Search for the cell housing the specified text and yield its [x, y] center coordinate. 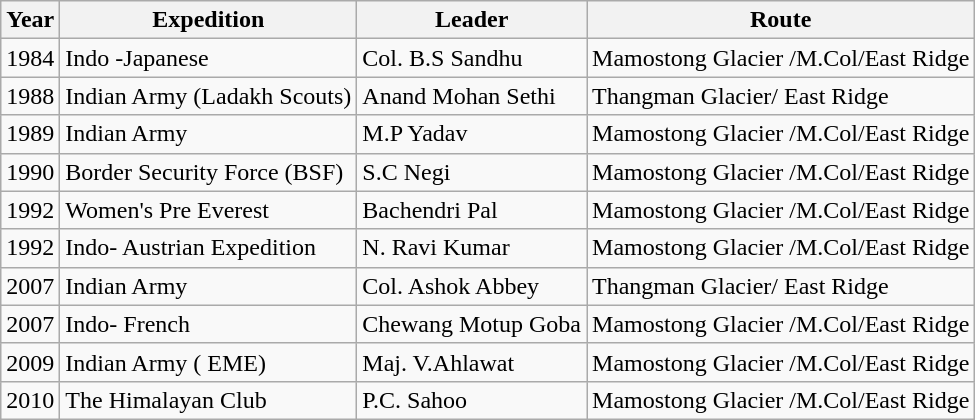
Route [781, 20]
Border Security Force (BSF) [208, 172]
Chewang Motup Goba [472, 324]
M.P Yadav [472, 134]
S.C Negi [472, 172]
Indo -Japanese [208, 58]
Indo- French [208, 324]
2009 [30, 362]
Maj. V.Ahlawat [472, 362]
1989 [30, 134]
1988 [30, 96]
N. Ravi Kumar [472, 248]
Anand Mohan Sethi [472, 96]
Year [30, 20]
1984 [30, 58]
Col. B.S Sandhu [472, 58]
Indo- Austrian Expedition [208, 248]
Women's Pre Everest [208, 210]
Col. Ashok Abbey [472, 286]
Leader [472, 20]
Indian Army (Ladakh Scouts) [208, 96]
Expedition [208, 20]
The Himalayan Club [208, 400]
Bachendri Pal [472, 210]
P.C. Sahoo [472, 400]
Indian Army ( EME) [208, 362]
2010 [30, 400]
1990 [30, 172]
